Find where the given text appears and provide that cell's center as (x, y) coordinate. 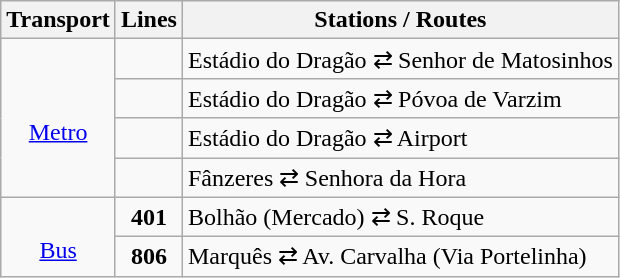
401 (148, 217)
Bolhão (Mercado) ⇄ S. Roque (400, 217)
Estádio do Dragão ⇄ Senhor de Matosinhos (400, 59)
Transport (58, 20)
Lines (148, 20)
Estádio do Dragão ⇄ Airport (400, 138)
Bus (58, 236)
Fânzeres ⇄ Senhora da Hora (400, 178)
Marquês ⇄ Av. Carvalha (Via Portelinha) (400, 257)
Metro (58, 118)
Stations / Routes (400, 20)
Estádio do Dragão ⇄ Póvoa de Varzim (400, 98)
806 (148, 257)
